Detect which cell encompasses the target text, then output its (x, y) center coordinate. 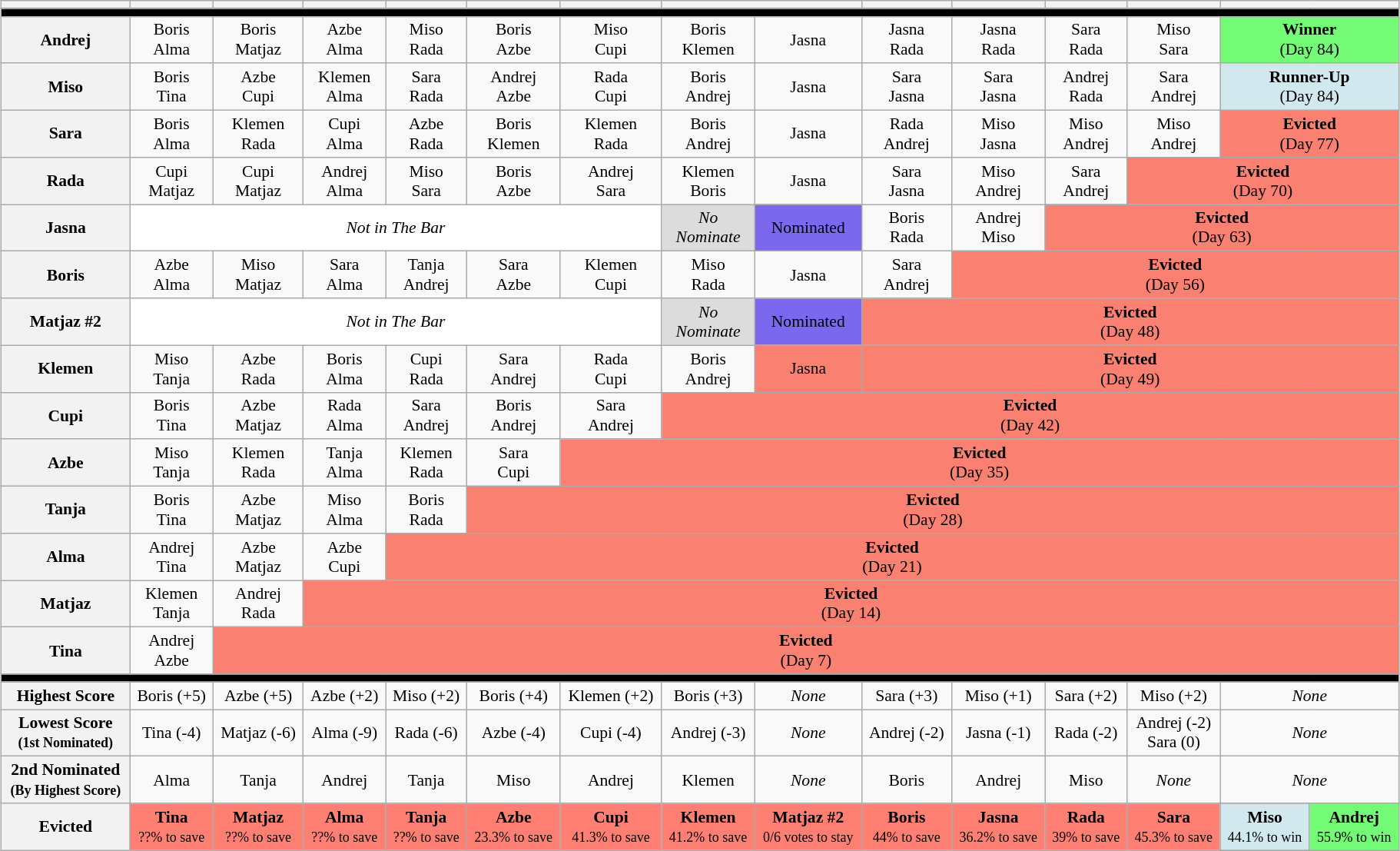
Tina (-4) (171, 733)
AndrejSara (611, 181)
Matjaz (66, 604)
Cupi (66, 415)
TanjaAlma (344, 463)
Tina??% to save (171, 827)
Evicted (Day 28) (933, 510)
Cupi (-4) (611, 733)
Klemen41.2% to save (708, 827)
Alma (-9) (344, 733)
Tina (66, 650)
2nd Nominated(By Highest Score) (66, 780)
Matjaz (-6) (258, 733)
Evicted (Day 49) (1130, 369)
MisoMatjaz (258, 275)
Jasna36.2% to save (997, 827)
Evicted (Day 70) (1263, 181)
Evicted (Day 48) (1130, 321)
Sara (66, 134)
Matjaz??% to save (258, 827)
RadaAndrej (907, 134)
Winner (Day 84) (1309, 40)
AndrejMiso (997, 228)
KlemenBoris (708, 181)
Evicted (Day 63) (1222, 228)
Rada39% to save (1086, 827)
Azbe (+2) (344, 696)
Evicted (Day 42) (1030, 415)
Rada (-6) (426, 733)
Boris (+3) (708, 696)
Highest Score (66, 696)
Miso44.1% to win (1265, 827)
Andrej (-2)Sara (0) (1174, 733)
Tanja??% to save (426, 827)
Sara (+2) (1086, 696)
Andrej (-3) (708, 733)
Alma??% to save (344, 827)
SaraCupi (513, 463)
Boris44% to save (907, 827)
CupiAlma (344, 134)
Azbe (-4) (513, 733)
CupiRada (426, 369)
Lowest Score(1st Nominated) (66, 733)
Evicted (Day 56) (1175, 275)
Runner-Up (Day 84) (1309, 88)
Miso (+1) (997, 696)
Azbe23.3% to save (513, 827)
Azbe (66, 463)
KlemenAlma (344, 88)
Sara (+3) (907, 696)
MisoCupi (611, 40)
KlemenCupi (611, 275)
AndrejTina (171, 557)
Jasna (-1) (997, 733)
Evicted (Day 7) (805, 650)
RadaAlma (344, 415)
Evicted (Day 14) (851, 604)
MisoJasna (997, 134)
Evicted (Day 77) (1309, 134)
Andrej55.9% to win (1354, 827)
Sara45.3% to save (1174, 827)
Matjaz #20/6 votes to stay (808, 827)
Evicted (66, 827)
Evicted (Day 21) (893, 557)
AndrejAlma (344, 181)
Boris (+5) (171, 696)
SaraAlma (344, 275)
BorisMatjaz (258, 40)
Rada (66, 181)
Klemen (+2) (611, 696)
MisoAlma (344, 510)
KlemenTanja (171, 604)
Evicted (Day 35) (979, 463)
Andrej (-2) (907, 733)
Azbe (+5) (258, 696)
Rada (-2) (1086, 733)
SaraAzbe (513, 275)
Boris (+4) (513, 696)
TanjaAndrej (426, 275)
Matjaz #2 (66, 321)
Cupi41.3% to save (611, 827)
